Detect which cell encompasses the target text, then output its [X, Y] center coordinate. 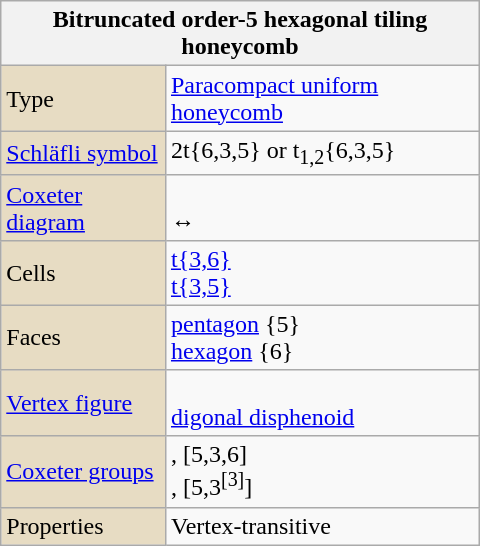
Coxeter groups [84, 471]
t{3,6} t{3,5} [322, 272]
, [5,3,6], [5,3[3]] [322, 471]
digonal disphenoid [322, 402]
Vertex-transitive [322, 526]
Bitruncated order-5 hexagonal tiling honeycomb [240, 34]
Schläfli symbol [84, 153]
pentagon {5}hexagon {6} [322, 338]
Cells [84, 272]
Type [84, 98]
Properties [84, 526]
Vertex figure [84, 402]
Coxeter diagram [84, 208]
2t{6,3,5} or t1,2{6,3,5} [322, 153]
↔ [322, 208]
Paracompact uniform honeycomb [322, 98]
Faces [84, 338]
